Determine the [x, y] coordinate at the center of the cell enclosing the given text.  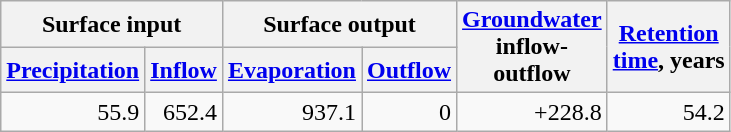
Precipitation [73, 70]
55.9 [73, 112]
Evaporation [292, 70]
937.1 [292, 112]
Retentiontime, years [668, 47]
Surface output [339, 24]
+228.8 [532, 112]
Inflow [184, 70]
Groundwaterinflow-outflow [532, 47]
0 [410, 112]
54.2 [668, 112]
652.4 [184, 112]
Outflow [410, 70]
Surface input [112, 24]
